From the cell containing the given text, extract its center point as (x, y) coordinate. 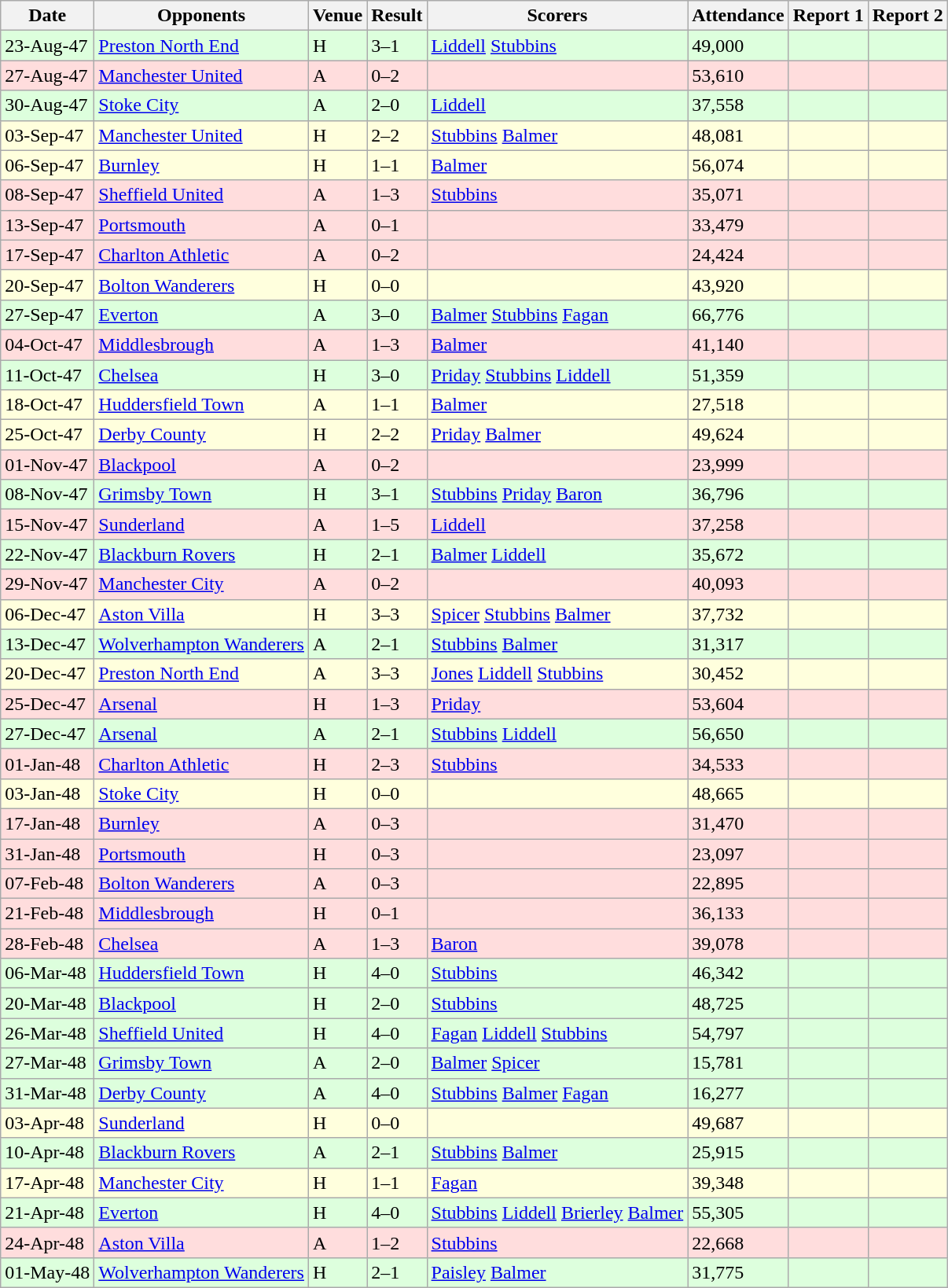
27-Aug-47 (47, 75)
Baron (557, 944)
2–3 (397, 764)
37,732 (738, 614)
30-Aug-47 (47, 105)
03-Apr-48 (47, 1123)
08-Sep-47 (47, 195)
25-Oct-47 (47, 435)
03-Sep-47 (47, 135)
51,359 (738, 375)
01-Nov-47 (47, 465)
20-Sep-47 (47, 285)
Balmer Spicer (557, 1063)
22-Nov-47 (47, 554)
06-Mar-48 (47, 973)
23,999 (738, 465)
01-Jan-48 (47, 764)
23,097 (738, 853)
37,258 (738, 524)
Paisley Balmer (557, 1272)
29-Nov-47 (47, 584)
31-Jan-48 (47, 853)
53,610 (738, 75)
Priday Balmer (557, 435)
04-Oct-47 (47, 344)
66,776 (738, 315)
30,452 (738, 674)
27,518 (738, 405)
Spicer Stubbins Balmer (557, 614)
20-Mar-48 (47, 1003)
24-Apr-48 (47, 1242)
Fagan (557, 1183)
48,725 (738, 1003)
37,558 (738, 105)
15-Nov-47 (47, 524)
27-Mar-48 (47, 1063)
43,920 (738, 285)
23-Aug-47 (47, 46)
21-Apr-48 (47, 1213)
41,140 (738, 344)
Balmer Stubbins Fagan (557, 315)
25-Dec-47 (47, 704)
Report 1 (829, 16)
Priday Stubbins Liddell (557, 375)
35,672 (738, 554)
13-Dec-47 (47, 644)
18-Oct-47 (47, 405)
26-Mar-48 (47, 1033)
Opponents (201, 16)
36,133 (738, 914)
Jones Liddell Stubbins (557, 674)
Scorers (557, 16)
39,078 (738, 944)
40,093 (738, 584)
22,895 (738, 884)
Date (47, 16)
35,071 (738, 195)
Result (397, 16)
25,915 (738, 1153)
Balmer Liddell (557, 554)
48,081 (738, 135)
56,074 (738, 165)
46,342 (738, 973)
33,479 (738, 225)
06-Dec-47 (47, 614)
1–2 (397, 1242)
11-Oct-47 (47, 375)
Fagan Liddell Stubbins (557, 1033)
22,668 (738, 1242)
21-Feb-48 (47, 914)
17-Sep-47 (47, 255)
36,796 (738, 495)
56,650 (738, 734)
17-Apr-48 (47, 1183)
10-Apr-48 (47, 1153)
31-Mar-48 (47, 1093)
53,604 (738, 704)
34,533 (738, 764)
Stubbins Liddell Brierley Balmer (557, 1213)
16,277 (738, 1093)
20-Dec-47 (47, 674)
31,470 (738, 823)
03-Jan-48 (47, 793)
13-Sep-47 (47, 225)
27-Dec-47 (47, 734)
Liddell Stubbins (557, 46)
31,317 (738, 644)
49,000 (738, 46)
1–5 (397, 524)
Stubbins Priday Baron (557, 495)
49,687 (738, 1123)
54,797 (738, 1033)
27-Sep-47 (47, 315)
55,305 (738, 1213)
01-May-48 (47, 1272)
08-Nov-47 (47, 495)
24,424 (738, 255)
Stubbins Liddell (557, 734)
48,665 (738, 793)
31,775 (738, 1272)
Venue (337, 16)
17-Jan-48 (47, 823)
06-Sep-47 (47, 165)
28-Feb-48 (47, 944)
Attendance (738, 16)
07-Feb-48 (47, 884)
Priday (557, 704)
49,624 (738, 435)
Stubbins Balmer Fagan (557, 1093)
39,348 (738, 1183)
15,781 (738, 1063)
Report 2 (907, 16)
